Search for the cell housing the specified text and yield its (x, y) center coordinate. 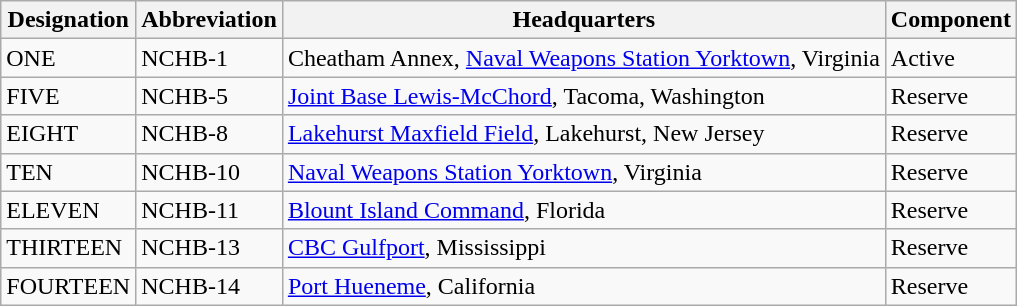
Component (950, 20)
Active (950, 58)
NCHB-13 (210, 248)
Naval Weapons Station Yorktown, Virginia (584, 172)
Cheatham Annex, Naval Weapons Station Yorktown, Virginia (584, 58)
Joint Base Lewis-McChord, Tacoma, Washington (584, 96)
NCHB-1 (210, 58)
NCHB-14 (210, 286)
NCHB-10 (210, 172)
NCHB-8 (210, 134)
FIVE (68, 96)
CBC Gulfport, Mississippi (584, 248)
Abbreviation (210, 20)
Designation (68, 20)
TEN (68, 172)
THIRTEEN (68, 248)
NCHB-11 (210, 210)
FOURTEEN (68, 286)
EIGHT (68, 134)
Lakehurst Maxfield Field, Lakehurst, New Jersey (584, 134)
NCHB-5 (210, 96)
Headquarters (584, 20)
ELEVEN (68, 210)
ONE (68, 58)
Port Hueneme, California (584, 286)
Blount Island Command, Florida (584, 210)
